Return the [x, y] coordinate for the center point of the cell that contains the specified text.  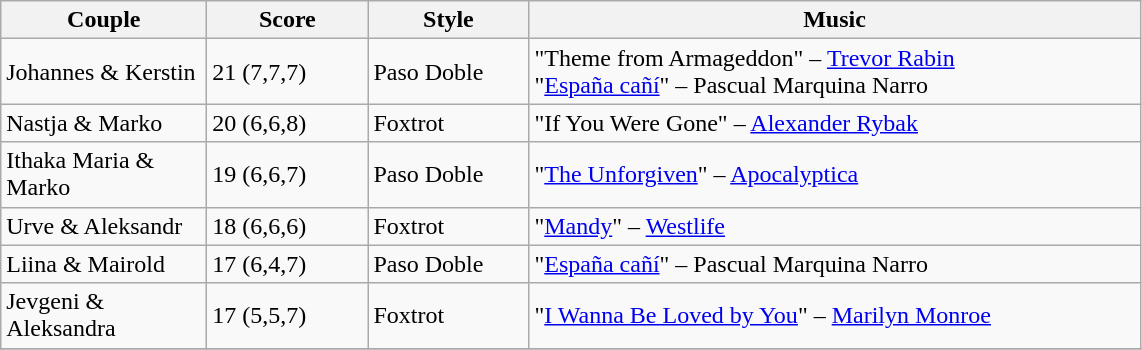
Ithaka Maria & Marko [104, 174]
Urve & Aleksandr [104, 226]
"I Wanna Be Loved by You" – Marilyn Monroe [834, 316]
"Theme from Armageddon" – Trevor Rabin"España cañí" – Pascual Marquina Narro [834, 72]
17 (5,5,7) [288, 316]
Music [834, 20]
Nastja & Marko [104, 123]
"The Unforgiven" – Apocalyptica [834, 174]
Couple [104, 20]
20 (6,6,8) [288, 123]
17 (6,4,7) [288, 264]
"España cañí" – Pascual Marquina Narro [834, 264]
"Mandy" – Westlife [834, 226]
19 (6,6,7) [288, 174]
21 (7,7,7) [288, 72]
Johannes & Kerstin [104, 72]
18 (6,6,6) [288, 226]
Score [288, 20]
Liina & Mairold [104, 264]
Jevgeni & Aleksandra [104, 316]
"If You Were Gone" – Alexander Rybak [834, 123]
Style [448, 20]
